Capture the cell that displays the provided text and extract its (X, Y) central coordinate. 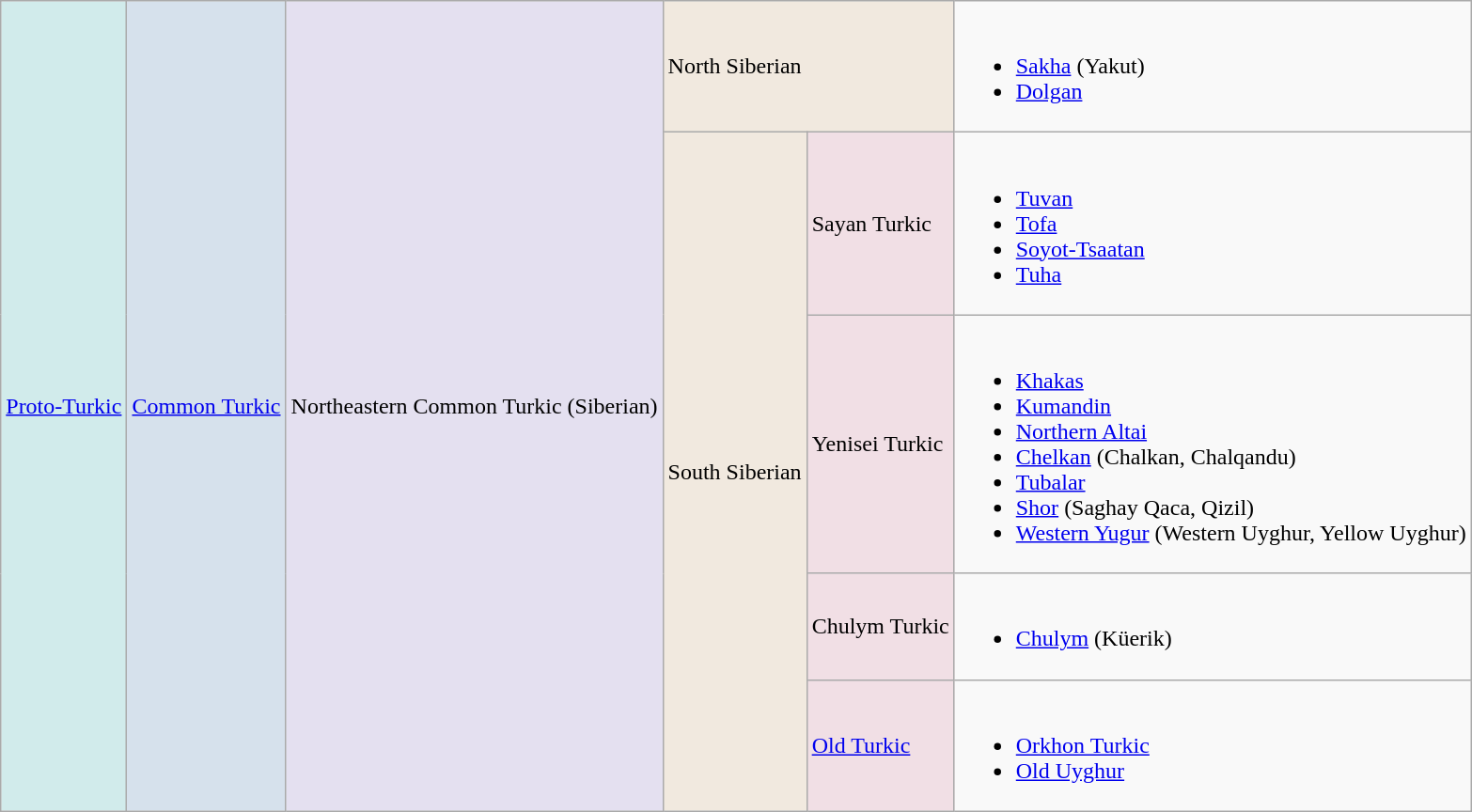
Old Turkic (880, 745)
Common Turkic (207, 406)
Chulym (Küerik) (1213, 626)
Sakha (Yakut)Dolgan (1213, 67)
Chulym Turkic (880, 626)
Proto-Turkic (64, 406)
North Siberian (808, 67)
TuvanTofaSoyot-TsaatanTuha (1213, 224)
Northeastern Common Turkic (Siberian) (474, 406)
Yenisei Turkic (880, 444)
KhakasKumandinNorthern AltaiChelkan (Chalkan, Chalqandu)TubalarShor (Saghay Qaca, Qizil)Western Yugur (Western Uyghur, Yellow Uyghur) (1213, 444)
Sayan Turkic (880, 224)
Orkhon Turkic Old Uyghur (1213, 745)
South Siberian (735, 472)
